Extract the [x, y] coordinate from the center of the cell holding the provided text.  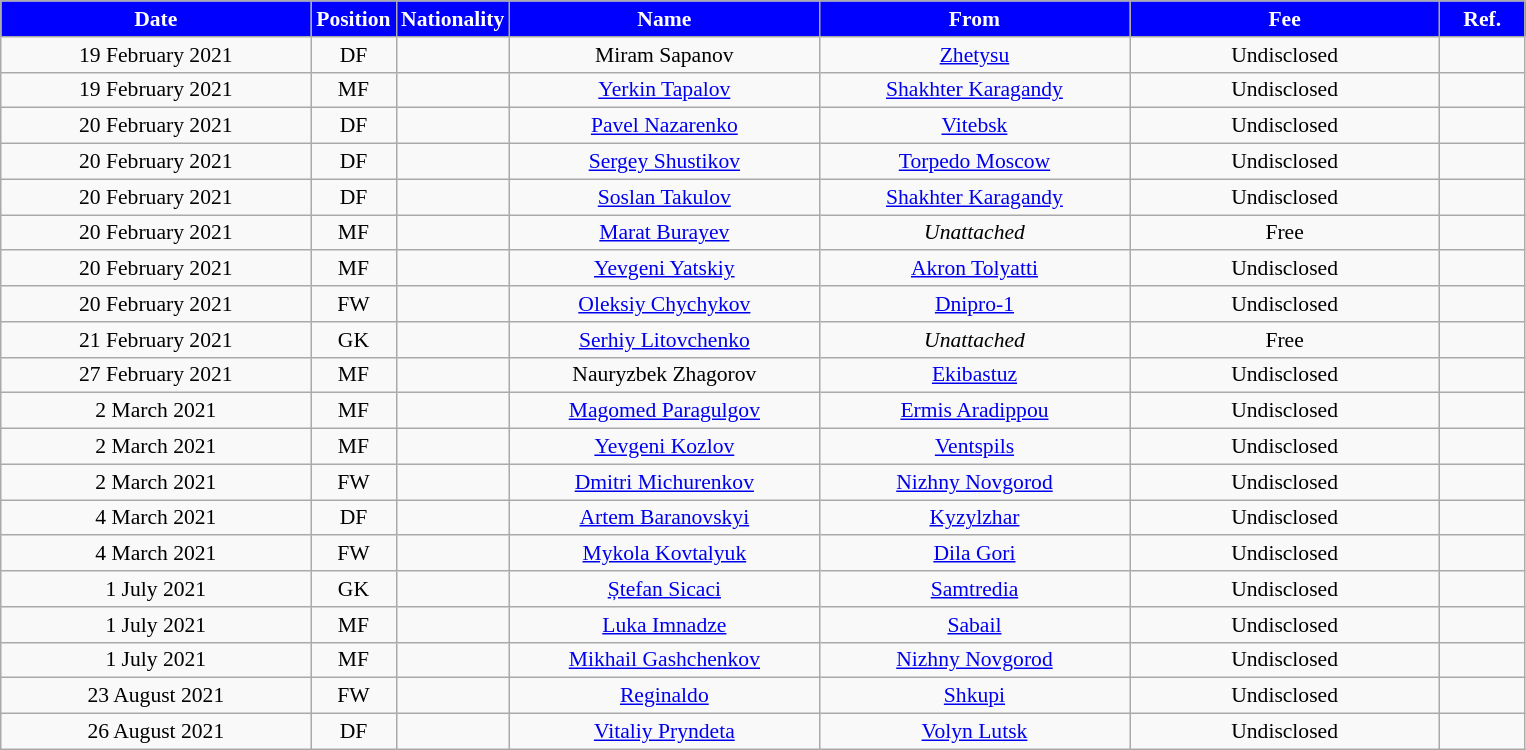
Soslan Takulov [664, 197]
Ștefan Sicaci [664, 589]
Nauryzbek Zhagorov [664, 375]
Vitebsk [974, 126]
Serhiy Litovchenko [664, 340]
Sabail [974, 625]
Date [156, 19]
Ventspils [974, 447]
Samtredia [974, 589]
Luka Imnadze [664, 625]
Yevgeni Kozlov [664, 447]
Shkupi [974, 696]
Volyn Lutsk [974, 732]
Artem Baranovskyi [664, 518]
Zhetysu [974, 55]
23 August 2021 [156, 696]
Nationality [452, 19]
27 February 2021 [156, 375]
Marat Burayev [664, 233]
Name [664, 19]
Miram Sapanov [664, 55]
Ref. [1482, 19]
From [974, 19]
Mikhail Gashchenkov [664, 660]
Position [354, 19]
Oleksiy Chychykov [664, 304]
Mykola Kovtalyuk [664, 554]
Torpedo Moscow [974, 162]
Pavel Nazarenko [664, 126]
Dila Gori [974, 554]
Fee [1285, 19]
Vitaliy Pryndeta [664, 732]
Kyzylzhar [974, 518]
Ekibastuz [974, 375]
26 August 2021 [156, 732]
Reginaldo [664, 696]
Yevgeni Yatskiy [664, 269]
Ermis Aradippou [974, 411]
Yerkin Tapalov [664, 90]
Sergey Shustikov [664, 162]
Magomed Paragulgov [664, 411]
Dmitri Michurenkov [664, 482]
Akron Tolyatti [974, 269]
Dnipro-1 [974, 304]
21 February 2021 [156, 340]
